Pinpoint the cell where the given text exists, returning its (x, y) midpoint coordinate. 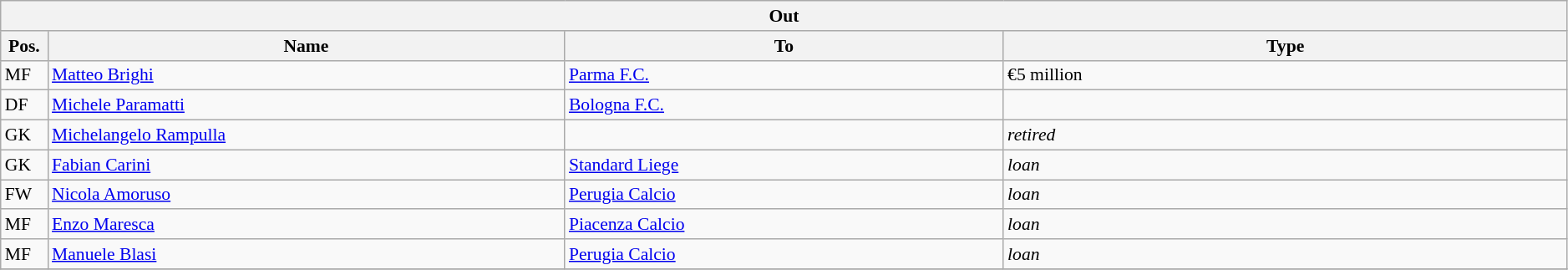
Standard Liege (784, 165)
Bologna F.C. (784, 105)
To (784, 46)
Michele Paramatti (306, 105)
Nicola Amoruso (306, 195)
Manuele Blasi (306, 254)
Name (306, 46)
Out (784, 16)
retired (1285, 135)
Pos. (24, 46)
Parma F.C. (784, 75)
Type (1285, 46)
Matteo Brighi (306, 75)
DF (24, 105)
Michelangelo Rampulla (306, 135)
Piacenza Calcio (784, 225)
FW (24, 195)
€5 million (1285, 75)
Enzo Maresca (306, 225)
Fabian Carini (306, 165)
